Identify which cell holds the provided text, then report its [X, Y] central coordinate. 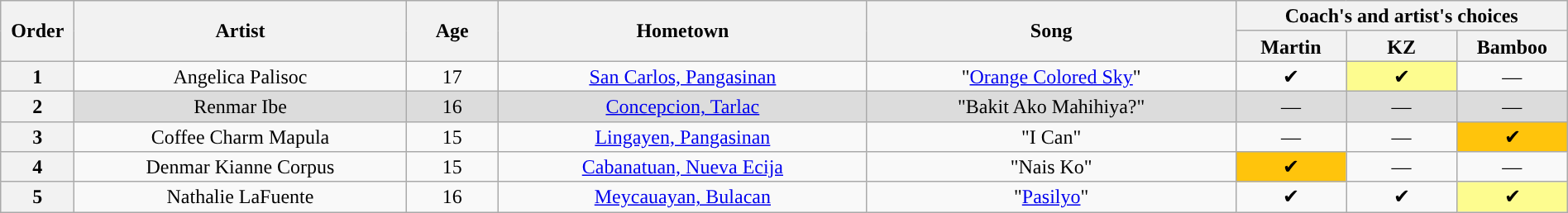
2 [38, 106]
Angelica Palisoc [240, 76]
Coach's and artist's choices [1401, 17]
KZ [1402, 46]
Concepcion, Tarlac [682, 106]
"Pasilyo" [1051, 196]
"Bakit Ako Mahihiya?" [1051, 106]
Meycauayan, Bulacan [682, 196]
3 [38, 137]
San Carlos, Pangasinan [682, 76]
Bamboo [1512, 46]
"Nais Ko" [1051, 167]
Renmar Ibe [240, 106]
5 [38, 196]
1 [38, 76]
17 [452, 76]
Martin [1291, 46]
Cabanatuan, Nueva Ecija [682, 167]
Hometown [682, 31]
4 [38, 167]
"Orange Colored Sky" [1051, 76]
Coffee Charm Mapula [240, 137]
Age [452, 31]
"I Can" [1051, 137]
Order [38, 31]
Lingayen, Pangasinan [682, 137]
Nathalie LaFuente [240, 196]
Artist [240, 31]
Song [1051, 31]
Denmar Kianne Corpus [240, 167]
